Extract the (x, y) coordinate from the center of the cell holding the provided text.  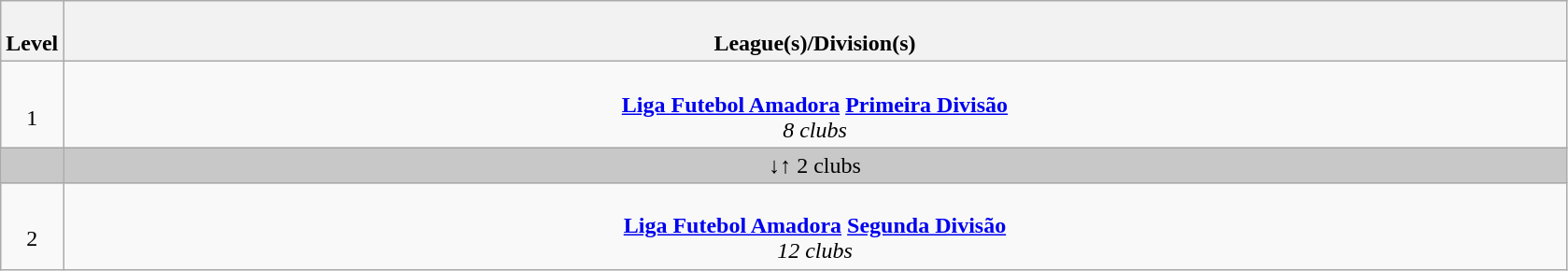
2 (32, 226)
Liga Futebol Amadora Primeira Divisão 8 clubs (814, 105)
↓↑ 2 clubs (814, 165)
Level (32, 32)
1 (32, 105)
League(s)/Division(s) (814, 32)
Liga Futebol Amadora Segunda Divisão 12 clubs (814, 226)
